Return (x, y) of the center of cell containing provided text 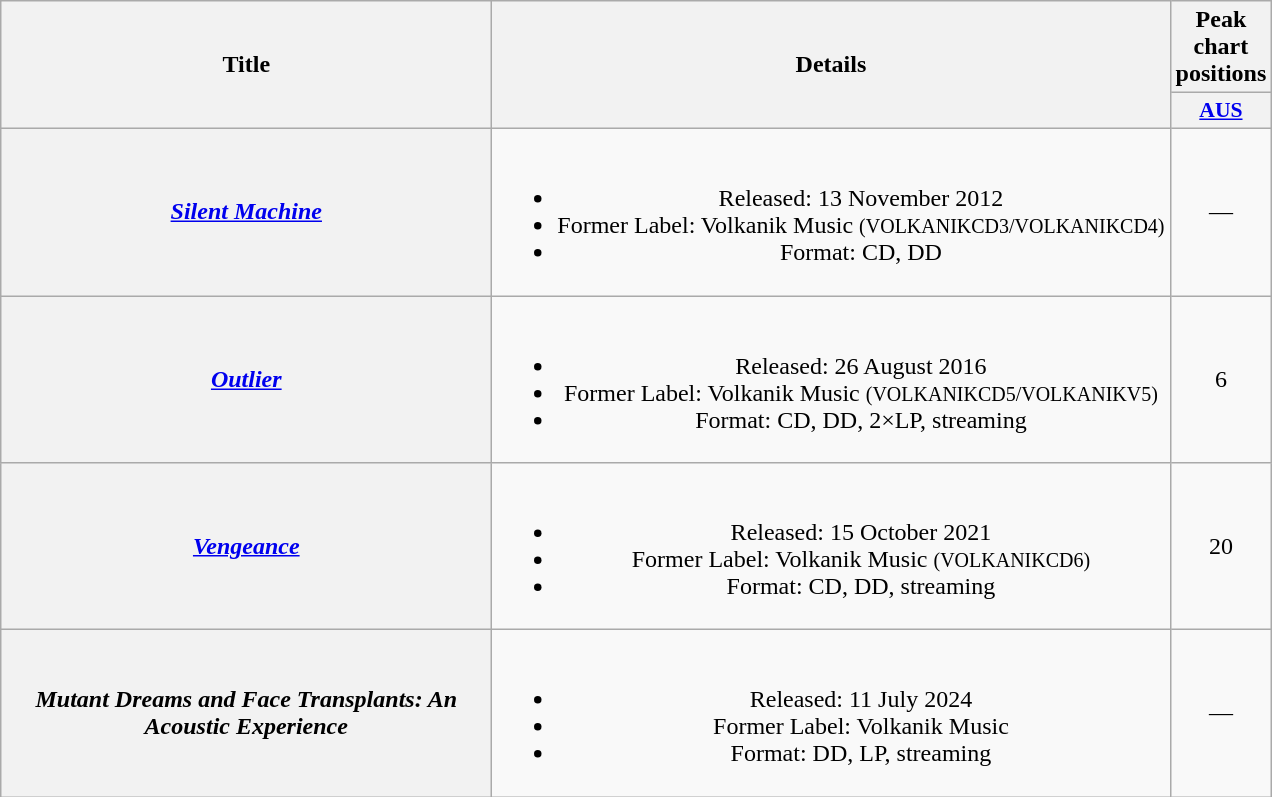
Peak chart positions (1221, 47)
Released: 11 July 2024Former Label: Volkanik MusicFormat: DD, LP, streaming (831, 714)
6 (1221, 380)
AUS (1221, 111)
Title (246, 65)
Outlier (246, 380)
Released: 15 October 2021Former Label: Volkanik Music (VOLKANIKCD6)Format: CD, DD, streaming (831, 546)
Released: 26 August 2016Former Label: Volkanik Music (VOLKANIKCD5/VOLKANIKV5)Format: CD, DD, 2×LP, streaming (831, 380)
Silent Machine (246, 212)
20 (1221, 546)
Details (831, 65)
Vengeance (246, 546)
Mutant Dreams and Face Transplants: An Acoustic Experience (246, 714)
Released: 13 November 2012Former Label: Volkanik Music (VOLKANIKCD3/VOLKANIKCD4)Format: CD, DD (831, 212)
